Locate the cell with the specified text and output its (X, Y) center coordinate. 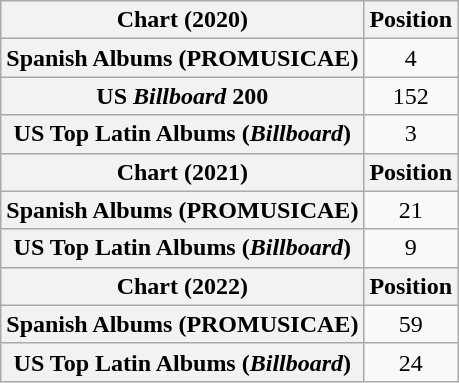
9 (411, 248)
3 (411, 134)
21 (411, 210)
152 (411, 96)
US Billboard 200 (182, 96)
4 (411, 58)
59 (411, 324)
Chart (2021) (182, 172)
24 (411, 362)
Chart (2020) (182, 20)
Chart (2022) (182, 286)
